Find where the given text appears and provide that cell's center as (x, y) coordinate. 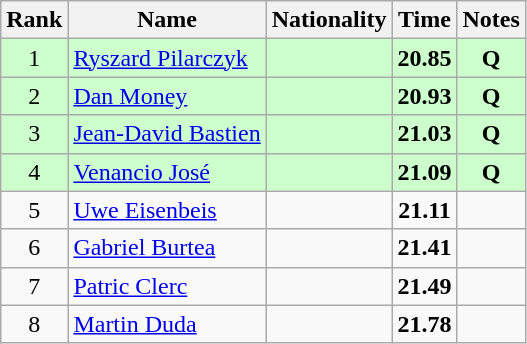
2 (34, 96)
Martin Duda (167, 324)
Rank (34, 20)
21.11 (424, 210)
Nationality (329, 20)
Time (424, 20)
Gabriel Burtea (167, 248)
Ryszard Pilarczyk (167, 58)
21.41 (424, 248)
21.03 (424, 134)
21.09 (424, 172)
Jean-David Bastien (167, 134)
7 (34, 286)
20.85 (424, 58)
Patric Clerc (167, 286)
8 (34, 324)
4 (34, 172)
Notes (491, 20)
6 (34, 248)
Name (167, 20)
21.78 (424, 324)
5 (34, 210)
3 (34, 134)
Venancio José (167, 172)
Uwe Eisenbeis (167, 210)
1 (34, 58)
20.93 (424, 96)
Dan Money (167, 96)
21.49 (424, 286)
